Return [x, y] of the center of cell containing provided text 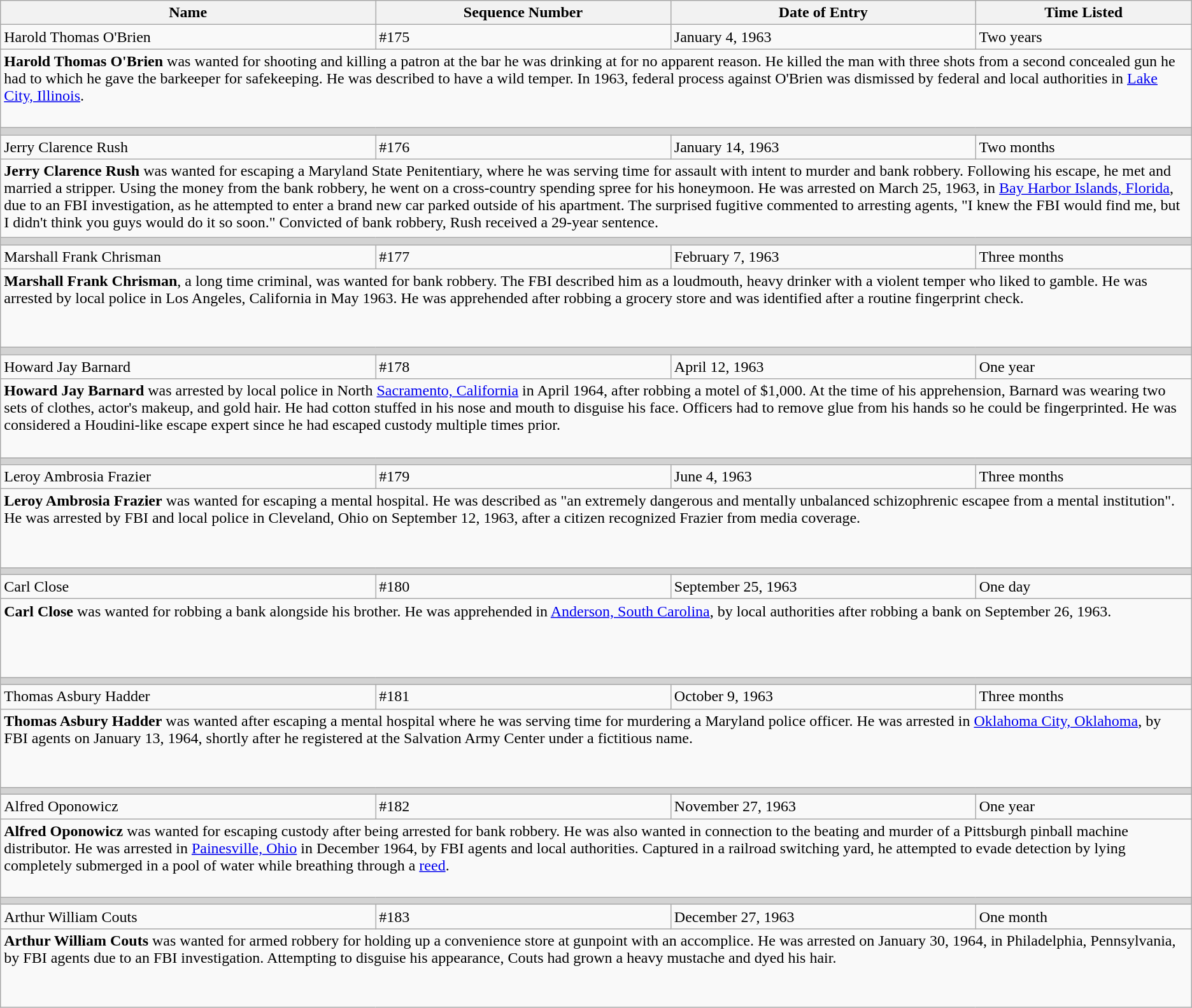
January 14, 1963 [823, 147]
One month [1084, 916]
#176 [523, 147]
#178 [523, 367]
Sequence Number [523, 13]
Date of Entry [823, 13]
January 4, 1963 [823, 37]
February 7, 1963 [823, 257]
One day [1084, 586]
Marshall Frank Chrisman [188, 257]
June 4, 1963 [823, 477]
Alfred Oponowicz [188, 807]
Carl Close [188, 586]
October 9, 1963 [823, 697]
Howard Jay Barnard [188, 367]
September 25, 1963 [823, 586]
Thomas Asbury Hadder [188, 697]
November 27, 1963 [823, 807]
#175 [523, 37]
Leroy Ambrosia Frazier [188, 477]
Name [188, 13]
#179 [523, 477]
Time Listed [1084, 13]
#182 [523, 807]
Two months [1084, 147]
#181 [523, 697]
#180 [523, 586]
April 12, 1963 [823, 367]
#183 [523, 916]
Harold Thomas O'Brien [188, 37]
#177 [523, 257]
December 27, 1963 [823, 916]
Arthur William Couts [188, 916]
Two years [1084, 37]
Jerry Clarence Rush [188, 147]
